Return [x, y] of the center of cell containing provided text 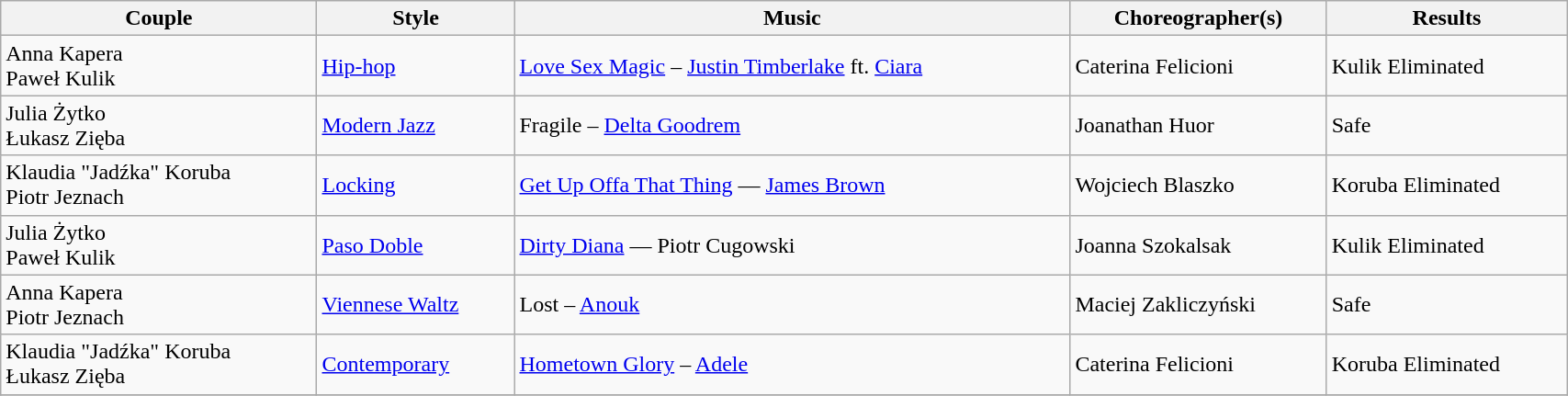
Klaudia "Jadźka" KorubaPiotr Jeznach [159, 186]
Couple [159, 18]
Hip-hop [415, 66]
Maciej Zakliczyński [1198, 305]
Get Up Offa That Thing — James Brown [792, 186]
Modern Jazz [415, 125]
Dirty Diana — Piotr Cugowski [792, 244]
Anna KaperaPiotr Jeznach [159, 305]
Joanna Szokalsak [1198, 244]
Choreographer(s) [1198, 18]
Love Sex Magic – Justin Timberlake ft. Ciara [792, 66]
Anna KaperaPaweł Kulik [159, 66]
Fragile – Delta Goodrem [792, 125]
Joanathan Huor [1198, 125]
Wojciech Blaszko [1198, 186]
Music [792, 18]
Klaudia "Jadźka" KorubaŁukasz Zięba [159, 364]
Paso Doble [415, 244]
Julia ŻytkoPaweł Kulik [159, 244]
Viennese Waltz [415, 305]
Locking [415, 186]
Contemporary [415, 364]
Lost – Anouk [792, 305]
Style [415, 18]
Julia ŻytkoŁukasz Zięba [159, 125]
Hometown Glory – Adele [792, 364]
Results [1446, 18]
